Search for the cell housing the specified text and yield its (X, Y) center coordinate. 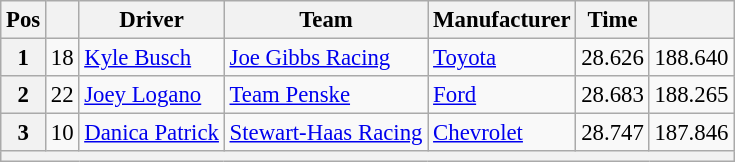
Kyle Busch (152, 58)
Driver (152, 20)
Stewart-Haas Racing (326, 133)
Toyota (502, 58)
188.265 (692, 95)
Pos (24, 20)
10 (62, 133)
28.683 (612, 95)
Time (612, 20)
28.626 (612, 58)
22 (62, 95)
Chevrolet (502, 133)
2 (24, 95)
Joey Logano (152, 95)
187.846 (692, 133)
Danica Patrick (152, 133)
Ford (502, 95)
28.747 (612, 133)
Team Penske (326, 95)
1 (24, 58)
3 (24, 133)
Manufacturer (502, 20)
Joe Gibbs Racing (326, 58)
Team (326, 20)
18 (62, 58)
188.640 (692, 58)
